From the cell containing the given text, extract its center point as (X, Y) coordinate. 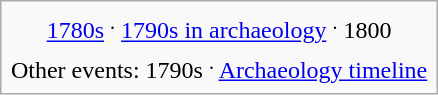
Other events: 1790s . Archaeology timeline (218, 67)
1780s . 1790s in archaeology . 1800 (218, 27)
